Output the (x, y) coordinate of the center of the cell containing the given text.  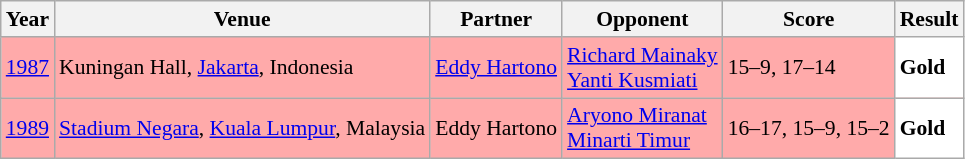
Score (809, 19)
Richard Mainaky Yanti Kusmiati (642, 68)
Aryono Miranat Minarti Timur (642, 128)
1987 (28, 68)
Kuningan Hall, Jakarta, Indonesia (242, 68)
Year (28, 19)
16–17, 15–9, 15–2 (809, 128)
15–9, 17–14 (809, 68)
Partner (496, 19)
Opponent (642, 19)
Venue (242, 19)
Result (930, 19)
1989 (28, 128)
Stadium Negara, Kuala Lumpur, Malaysia (242, 128)
